Provide the [X, Y] coordinate of the cell's center where the given text is located.  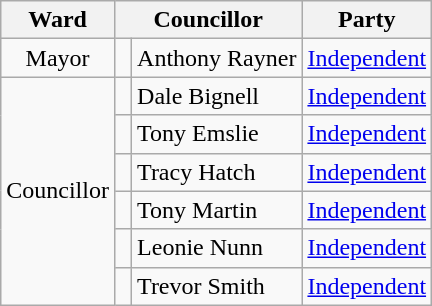
Tony Martin [217, 210]
Dale Bignell [217, 96]
Anthony Rayner [217, 58]
Mayor [58, 58]
Party [367, 20]
Ward [58, 20]
Leonie Nunn [217, 248]
Trevor Smith [217, 286]
Tony Emslie [217, 134]
Tracy Hatch [217, 172]
